For the text-containing cell, return its midpoint in [X, Y] coordinate format. 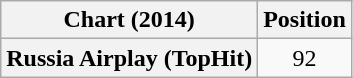
Chart (2014) [130, 20]
Position [305, 20]
92 [305, 58]
Russia Airplay (TopHit) [130, 58]
